Return (x, y) of the center of cell containing provided text 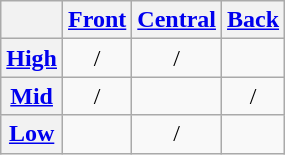
Mid (32, 96)
High (32, 58)
Front (98, 20)
Low (32, 134)
Central (177, 20)
Back (254, 20)
